Output the [x, y] coordinate of the center of the cell containing the given text.  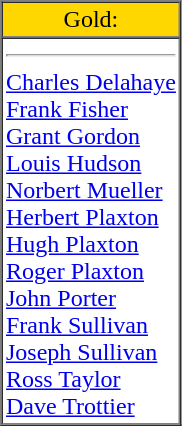
Gold: [92, 20]
